Pinpoint the cell where the given text exists, returning its (x, y) midpoint coordinate. 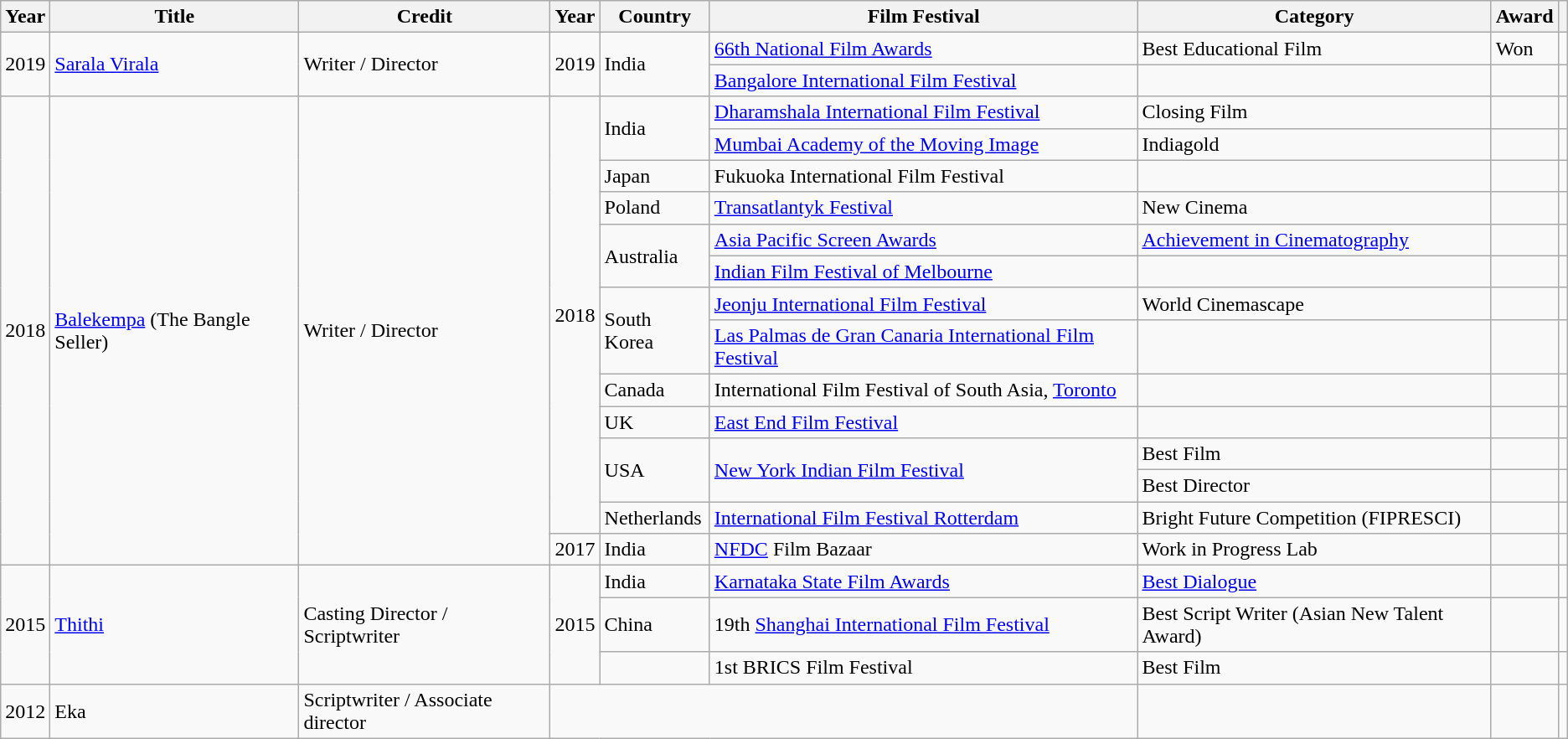
International Film Festival Rotterdam (923, 518)
International Film Festival of South Asia, Toronto (923, 390)
2012 (25, 711)
Best Educational Film (1314, 49)
Won (1524, 49)
Credit (425, 17)
1st BRICS Film Festival (923, 668)
Eka (174, 711)
China (655, 625)
Las Palmas de Gran Canaria International Film Festival (923, 347)
Work in Progress Lab (1314, 550)
Jeonju International Film Festival (923, 303)
Best Director (1314, 486)
66th National Film Awards (923, 49)
Indiagold (1314, 144)
19th Shanghai International Film Festival (923, 625)
Indian Film Festival of Melbourne (923, 271)
Closing Film (1314, 112)
Award (1524, 17)
Bright Future Competition (FIPRESCI) (1314, 518)
New Cinema (1314, 208)
East End Film Festival (923, 421)
Scriptwriter / Associate director (425, 711)
Asia Pacific Screen Awards (923, 240)
Canada (655, 390)
Casting Director / Scriptwriter (425, 625)
Sarala Virala (174, 65)
USA (655, 470)
Poland (655, 208)
Category (1314, 17)
World Cinemascape (1314, 303)
Transatlantyk Festival (923, 208)
Country (655, 17)
2017 (575, 550)
Film Festival (923, 17)
Best Script Writer (Asian New Talent Award) (1314, 625)
New York Indian Film Festival (923, 470)
Best Dialogue (1314, 581)
Netherlands (655, 518)
Bangalore International Film Festival (923, 80)
Fukuoka International Film Festival (923, 176)
Mumbai Academy of the Moving Image (923, 144)
UK (655, 421)
South Korea (655, 330)
Thithi (174, 625)
Karnataka State Film Awards (923, 581)
Japan (655, 176)
Achievement in Cinematography (1314, 240)
Balekempa (The Bangle Seller) (174, 331)
NFDC Film Bazaar (923, 550)
Dharamshala International Film Festival (923, 112)
Australia (655, 256)
Title (174, 17)
